Detect which cell encompasses the target text, then output its (X, Y) center coordinate. 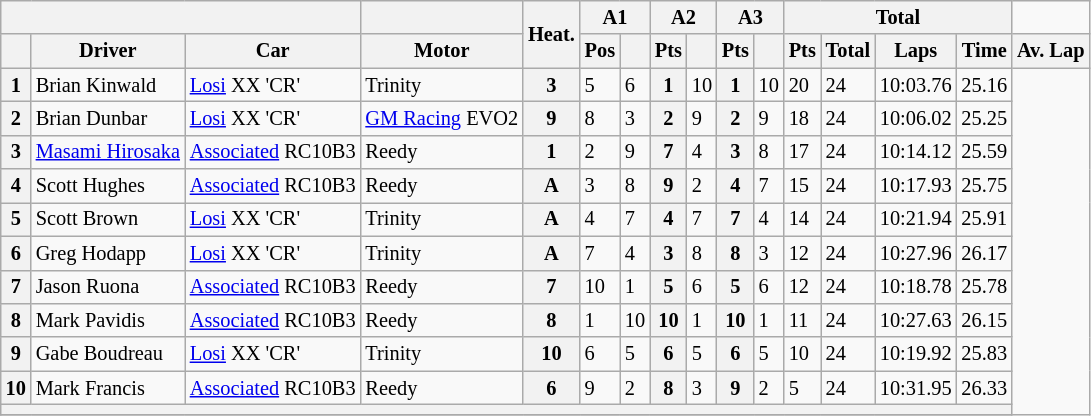
11 (802, 320)
25.91 (985, 219)
25.75 (985, 186)
Mark Pavidis (108, 320)
15 (802, 186)
A2 (684, 17)
10:18.78 (916, 287)
18 (802, 118)
Pos (600, 51)
GM Racing EVO2 (442, 118)
10:17.93 (916, 186)
25.25 (985, 118)
Brian Kinwald (108, 85)
26.17 (985, 253)
Scott Brown (108, 219)
Mark Francis (108, 388)
Greg Hodapp (108, 253)
25.78 (985, 287)
10:27.63 (916, 320)
Car (273, 51)
A1 (615, 17)
26.15 (985, 320)
10:06.02 (916, 118)
25.59 (985, 152)
Motor (442, 51)
26.33 (985, 388)
10:27.96 (916, 253)
Laps (916, 51)
10:31.95 (916, 388)
Av. Lap (1050, 51)
Masami Hirosaka (108, 152)
Time (985, 51)
20 (802, 85)
A3 (750, 17)
10:03.76 (916, 85)
17 (802, 152)
25.83 (985, 354)
14 (802, 219)
10:14.12 (916, 152)
Driver (108, 51)
Brian Dunbar (108, 118)
10:19.92 (916, 354)
Scott Hughes (108, 186)
25.16 (985, 85)
Gabe Boudreau (108, 354)
Heat. (552, 34)
Jason Ruona (108, 287)
10:21.94 (916, 219)
